Return (X, Y) of the center of cell containing provided text 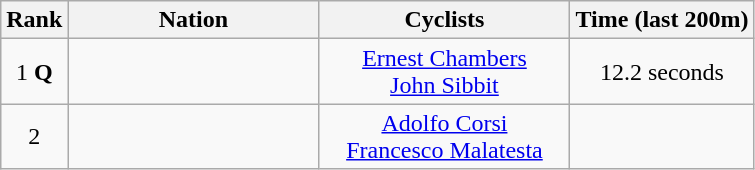
Adolfo Corsi Francesco Malatesta (444, 136)
2 (34, 136)
Nation (194, 20)
Rank (34, 20)
Ernest Chambers John Sibbit (444, 72)
12.2 seconds (662, 72)
Cyclists (444, 20)
Time (last 200m) (662, 20)
1 Q (34, 72)
